Pinpoint the cell where the given text exists, returning its (x, y) midpoint coordinate. 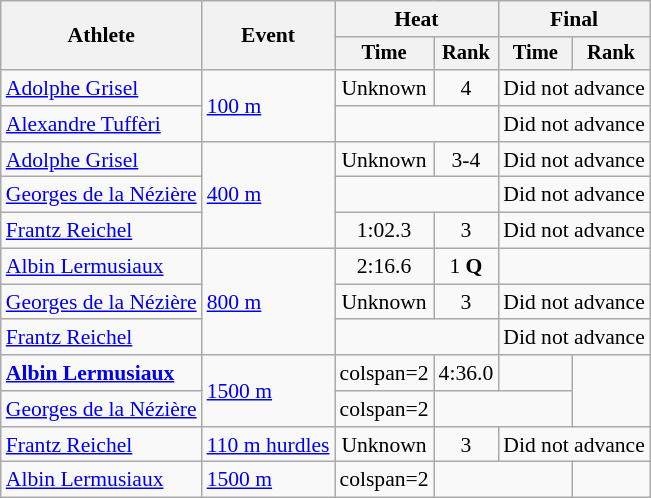
110 m hurdles (268, 445)
3-4 (466, 160)
2:16.6 (384, 267)
1:02.3 (384, 231)
Event (268, 36)
Final (574, 19)
1 Q (466, 267)
400 m (268, 196)
100 m (268, 106)
4 (466, 88)
Alexandre Tuffèri (102, 124)
Athlete (102, 36)
4:36.0 (466, 373)
Heat (416, 19)
800 m (268, 302)
